Search for the cell housing the specified text and yield its [X, Y] center coordinate. 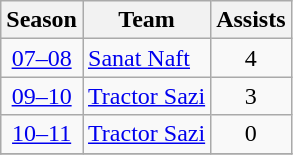
07–08 [42, 58]
0 [251, 134]
3 [251, 96]
09–10 [42, 96]
Team [146, 20]
Sanat Naft [146, 58]
10–11 [42, 134]
Assists [251, 20]
Season [42, 20]
4 [251, 58]
